For the text-containing cell, return its midpoint in (X, Y) coordinate format. 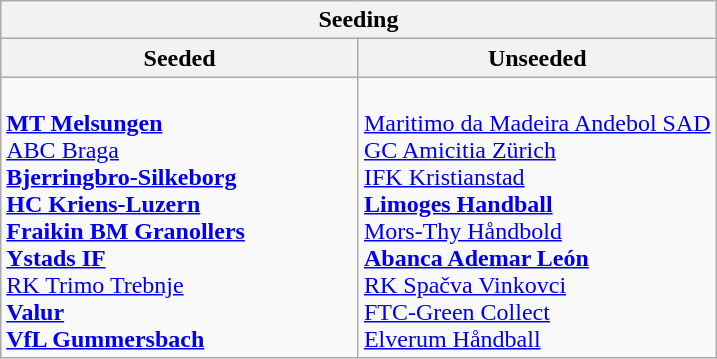
Seeding (358, 20)
Seeded (180, 58)
Unseeded (537, 58)
MT Melsungen ABC Braga Bjerringbro-Silkeborg HC Kriens-Luzern Fraikin BM Granollers Ystads IF RK Trimo Trebnje Valur VfL Gummersbach (180, 218)
